Return the [x, y] coordinate for the center point of the cell that contains the specified text.  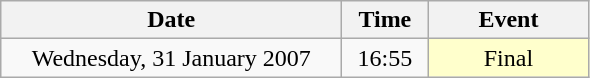
Date [172, 20]
Wednesday, 31 January 2007 [172, 58]
Final [508, 58]
Time [385, 20]
16:55 [385, 58]
Event [508, 20]
